Search for the cell housing the specified text and yield its (X, Y) center coordinate. 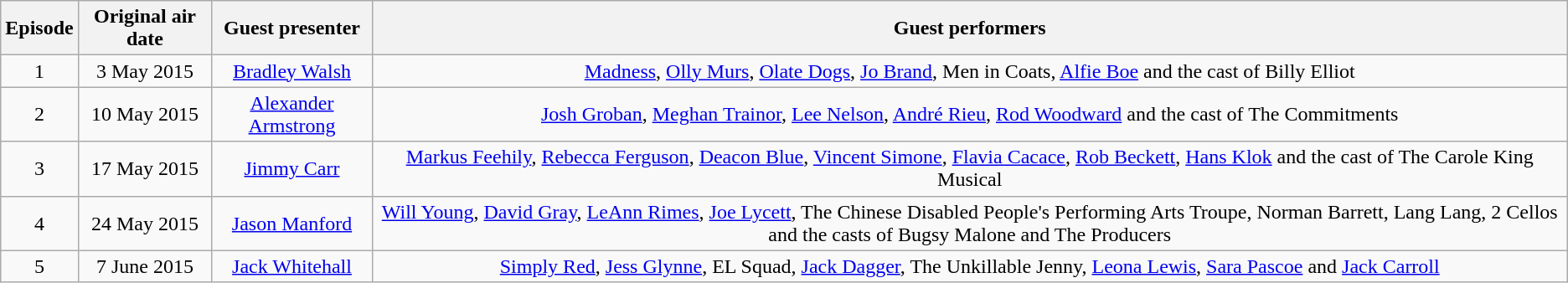
3 (39, 169)
Simply Red, Jess Glynne, EL Squad, Jack Dagger, The Unkillable Jenny, Leona Lewis, Sara Pascoe and Jack Carroll (970, 266)
Jimmy Carr (291, 169)
Jack Whitehall (291, 266)
1 (39, 71)
17 May 2015 (145, 169)
Guest presenter (291, 28)
7 June 2015 (145, 266)
Alexander Armstrong (291, 114)
Episode (39, 28)
4 (39, 223)
2 (39, 114)
5 (39, 266)
24 May 2015 (145, 223)
Jason Manford (291, 223)
Josh Groban, Meghan Trainor, Lee Nelson, André Rieu, Rod Woodward and the cast of The Commitments (970, 114)
Original air date (145, 28)
3 May 2015 (145, 71)
Bradley Walsh (291, 71)
10 May 2015 (145, 114)
Guest performers (970, 28)
Markus Feehily, Rebecca Ferguson, Deacon Blue, Vincent Simone, Flavia Cacace, Rob Beckett, Hans Klok and the cast of The Carole King Musical (970, 169)
Madness, Olly Murs, Olate Dogs, Jo Brand, Men in Coats, Alfie Boe and the cast of Billy Elliot (970, 71)
